Output the [X, Y] coordinate of the center of the cell containing the given text.  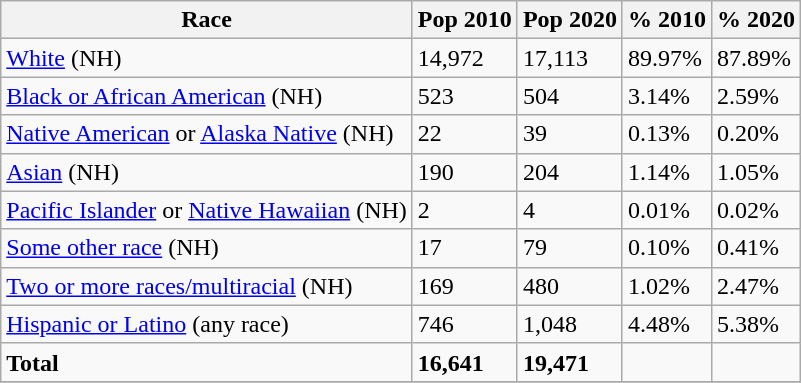
480 [570, 286]
0.41% [756, 248]
Native American or Alaska Native (NH) [207, 134]
% 2010 [666, 20]
1,048 [570, 324]
Two or more races/multiracial (NH) [207, 286]
4.48% [666, 324]
2 [464, 210]
0.20% [756, 134]
22 [464, 134]
Pacific Islander or Native Hawaiian (NH) [207, 210]
523 [464, 96]
0.13% [666, 134]
19,471 [570, 362]
Total [207, 362]
39 [570, 134]
79 [570, 248]
0.01% [666, 210]
1.14% [666, 172]
Hispanic or Latino (any race) [207, 324]
14,972 [464, 58]
Asian (NH) [207, 172]
Black or African American (NH) [207, 96]
5.38% [756, 324]
4 [570, 210]
Race [207, 20]
1.02% [666, 286]
Pop 2020 [570, 20]
17,113 [570, 58]
16,641 [464, 362]
Some other race (NH) [207, 248]
204 [570, 172]
190 [464, 172]
White (NH) [207, 58]
2.47% [756, 286]
1.05% [756, 172]
Pop 2010 [464, 20]
0.10% [666, 248]
169 [464, 286]
3.14% [666, 96]
87.89% [756, 58]
2.59% [756, 96]
17 [464, 248]
0.02% [756, 210]
89.97% [666, 58]
746 [464, 324]
% 2020 [756, 20]
504 [570, 96]
